Scan for the cell matching the given text and deliver its [x, y] coordinate at center. 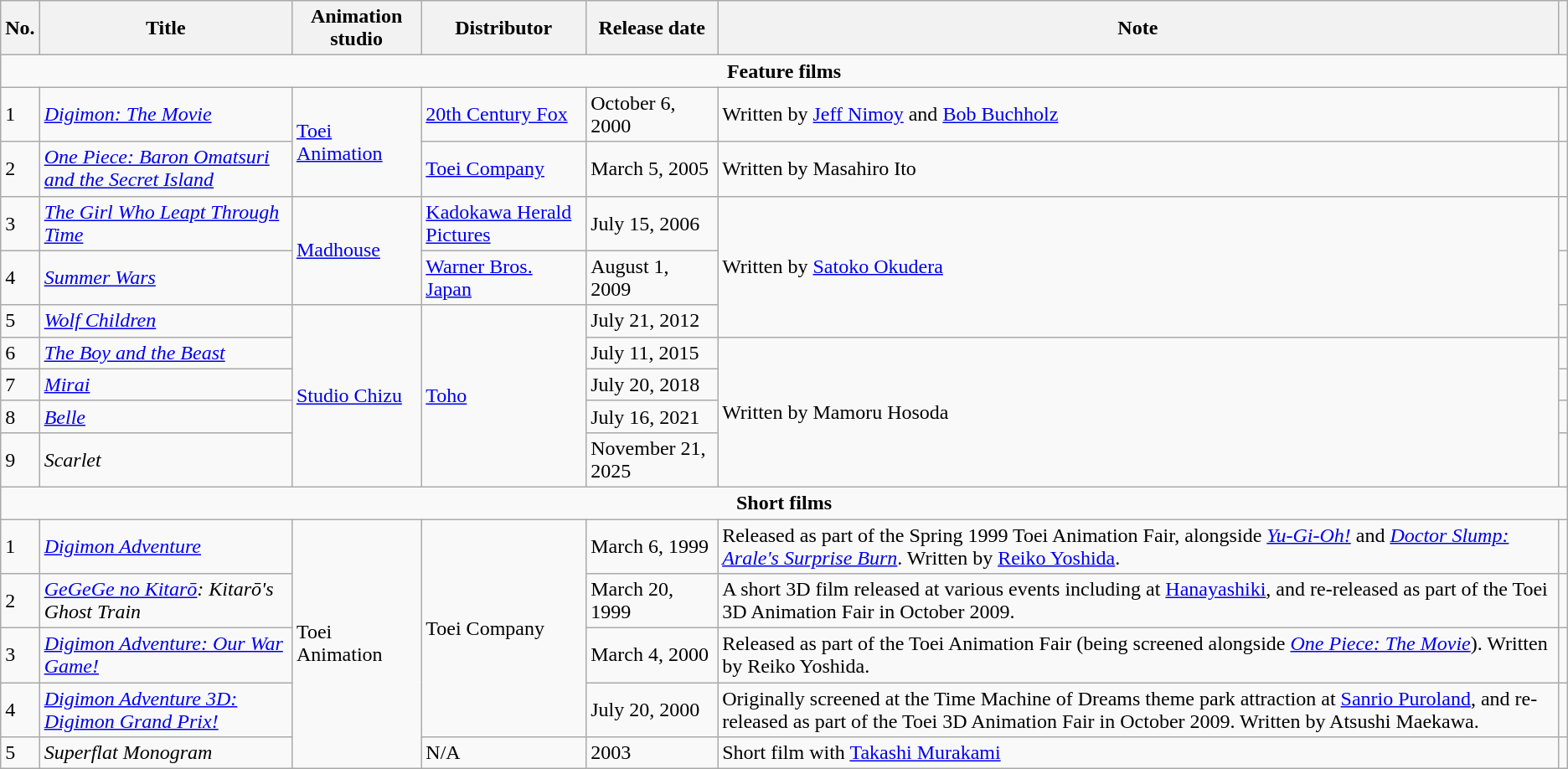
Digimon Adventure: Our War Game! [166, 655]
N/A [504, 753]
March 6, 1999 [652, 546]
Belle [166, 416]
6 [20, 353]
July 20, 2018 [652, 384]
20th Century Fox [504, 114]
8 [20, 416]
Madhouse [356, 250]
Digimon Adventure [166, 546]
November 21, 2025 [652, 459]
Short film with Takashi Murakami [1138, 753]
Feature films [784, 71]
March 5, 2005 [652, 169]
Studio Chizu [356, 395]
July 20, 2000 [652, 710]
Released as part of the Toei Animation Fair (being screened alongside One Piece: The Movie). Written by Reiko Yoshida. [1138, 655]
9 [20, 459]
A short 3D film released at various events including at Hanayashiki, and re-released as part of the Toei 3D Animation Fair in October 2009. [1138, 601]
Written by Masahiro Ito [1138, 169]
Released as part of the Spring 1999 Toei Animation Fair, alongside Yu-Gi-Oh! and Doctor Slump: Arale's Surprise Burn. Written by Reiko Yoshida. [1138, 546]
July 15, 2006 [652, 223]
Digimon: The Movie [166, 114]
October 6, 2000 [652, 114]
7 [20, 384]
Kadokawa Herald Pictures [504, 223]
Release date [652, 28]
Toho [504, 395]
No. [20, 28]
Distributor [504, 28]
Animation studio [356, 28]
The Boy and the Beast [166, 353]
Short films [784, 503]
One Piece: Baron Omatsuri and the Secret Island [166, 169]
July 21, 2012 [652, 321]
July 11, 2015 [652, 353]
March 20, 1999 [652, 601]
2003 [652, 753]
Scarlet [166, 459]
Note [1138, 28]
GeGeGe no Kitarō: Kitarō's Ghost Train [166, 601]
Written by Satoko Okudera [1138, 266]
Superflat Monogram [166, 753]
Title [166, 28]
The Girl Who Leapt Through Time [166, 223]
Written by Mamoru Hosoda [1138, 412]
Digimon Adventure 3D: Digimon Grand Prix! [166, 710]
Written by Jeff Nimoy and Bob Buchholz [1138, 114]
July 16, 2021 [652, 416]
March 4, 2000 [652, 655]
Summer Wars [166, 278]
Warner Bros. Japan [504, 278]
Mirai [166, 384]
August 1, 2009 [652, 278]
Wolf Children [166, 321]
